Extract the [X, Y] coordinate from the center of the cell holding the provided text.  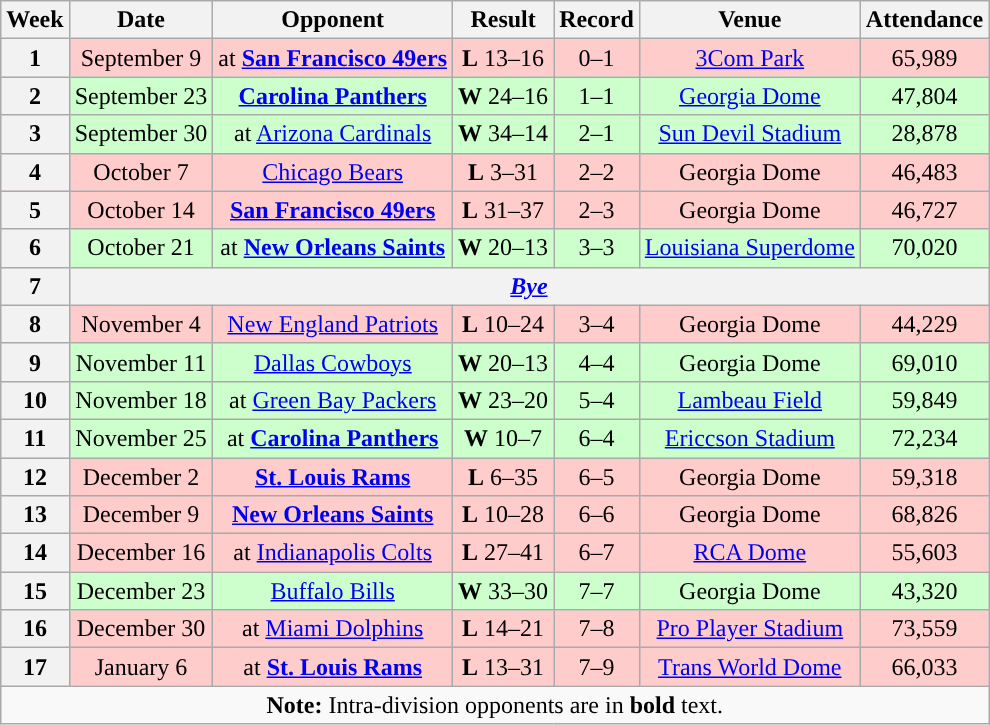
November 11 [141, 362]
4 [35, 172]
Week [35, 20]
W 34–14 [504, 134]
14 [35, 553]
October 7 [141, 172]
December 2 [141, 477]
L 6–35 [504, 477]
RCA Dome [750, 553]
Pro Player Stadium [750, 629]
7–8 [597, 629]
46,483 [924, 172]
L 14–21 [504, 629]
November 18 [141, 400]
59,849 [924, 400]
September 9 [141, 58]
New England Patriots [333, 324]
September 30 [141, 134]
October 14 [141, 210]
Chicago Bears [333, 172]
November 25 [141, 438]
January 6 [141, 667]
66,033 [924, 667]
December 30 [141, 629]
10 [35, 400]
5–4 [597, 400]
Ericcson Stadium [750, 438]
6–4 [597, 438]
L 13–16 [504, 58]
November 4 [141, 324]
1–1 [597, 96]
6–5 [597, 477]
December 23 [141, 591]
W 33–30 [504, 591]
72,234 [924, 438]
at Indianapolis Colts [333, 553]
9 [35, 362]
13 [35, 515]
Bye [529, 286]
Buffalo Bills [333, 591]
September 23 [141, 96]
Note: Intra-division opponents are in bold text. [495, 705]
6 [35, 248]
Trans World Dome [750, 667]
at San Francisco 49ers [333, 58]
December 16 [141, 553]
Attendance [924, 20]
at St. Louis Rams [333, 667]
2–1 [597, 134]
Sun Devil Stadium [750, 134]
Record [597, 20]
L 27–41 [504, 553]
16 [35, 629]
0–1 [597, 58]
4–4 [597, 362]
at Miami Dolphins [333, 629]
Opponent [333, 20]
at New Orleans Saints [333, 248]
43,320 [924, 591]
3 [35, 134]
6–7 [597, 553]
New Orleans Saints [333, 515]
7–9 [597, 667]
7–7 [597, 591]
L 3–31 [504, 172]
3–4 [597, 324]
3Com Park [750, 58]
65,989 [924, 58]
Louisiana Superdome [750, 248]
L 10–28 [504, 515]
Date [141, 20]
3–3 [597, 248]
70,020 [924, 248]
Carolina Panthers [333, 96]
October 21 [141, 248]
44,229 [924, 324]
46,727 [924, 210]
December 9 [141, 515]
at Arizona Cardinals [333, 134]
1 [35, 58]
2–3 [597, 210]
55,603 [924, 553]
8 [35, 324]
St. Louis Rams [333, 477]
Lambeau Field [750, 400]
Venue [750, 20]
17 [35, 667]
L 31–37 [504, 210]
W 24–16 [504, 96]
San Francisco 49ers [333, 210]
W 23–20 [504, 400]
Dallas Cowboys [333, 362]
L 10–24 [504, 324]
47,804 [924, 96]
W 10–7 [504, 438]
59,318 [924, 477]
69,010 [924, 362]
11 [35, 438]
5 [35, 210]
2–2 [597, 172]
68,826 [924, 515]
73,559 [924, 629]
6–6 [597, 515]
Result [504, 20]
15 [35, 591]
L 13–31 [504, 667]
at Green Bay Packers [333, 400]
2 [35, 96]
28,878 [924, 134]
at Carolina Panthers [333, 438]
7 [35, 286]
12 [35, 477]
